From the cell containing the given text, extract its center point as [X, Y] coordinate. 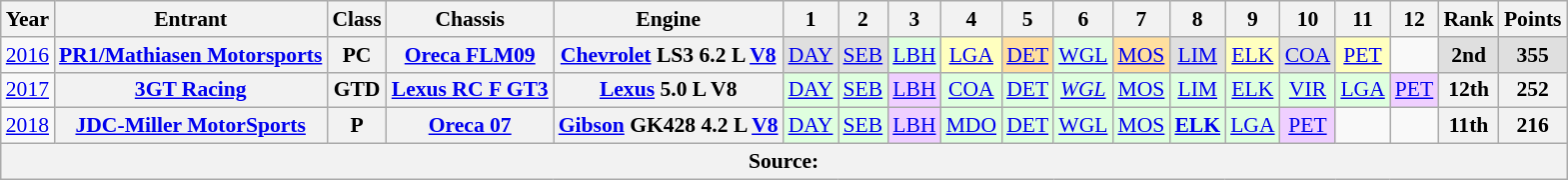
PR1/Mathiasen Motorsports [190, 55]
Oreca FLM09 [470, 55]
Source: [784, 162]
Lexus 5.0 L V8 [669, 90]
2018 [28, 126]
6 [1083, 19]
Class [356, 19]
11 [1362, 19]
355 [1533, 55]
2 [863, 19]
252 [1533, 90]
8 [1197, 19]
5 [1027, 19]
Oreca 07 [470, 126]
Gibson GK428 4.2 L V8 [669, 126]
GTD [356, 90]
11th [1469, 126]
4 [971, 19]
VIR [1308, 90]
Lexus RC F GT3 [470, 90]
2016 [28, 55]
3GT Racing [190, 90]
Points [1533, 19]
P [356, 126]
PC [356, 55]
2nd [1469, 55]
Rank [1469, 19]
MDO [971, 126]
12 [1415, 19]
3 [913, 19]
Year [28, 19]
9 [1252, 19]
Chassis [470, 19]
Engine [669, 19]
216 [1533, 126]
12th [1469, 90]
1 [811, 19]
Entrant [190, 19]
JDC-Miller MotorSports [190, 126]
7 [1141, 19]
Chevrolet LS3 6.2 L V8 [669, 55]
2017 [28, 90]
10 [1308, 19]
